Determine the (X, Y) coordinate at the center of the cell enclosing the given text.  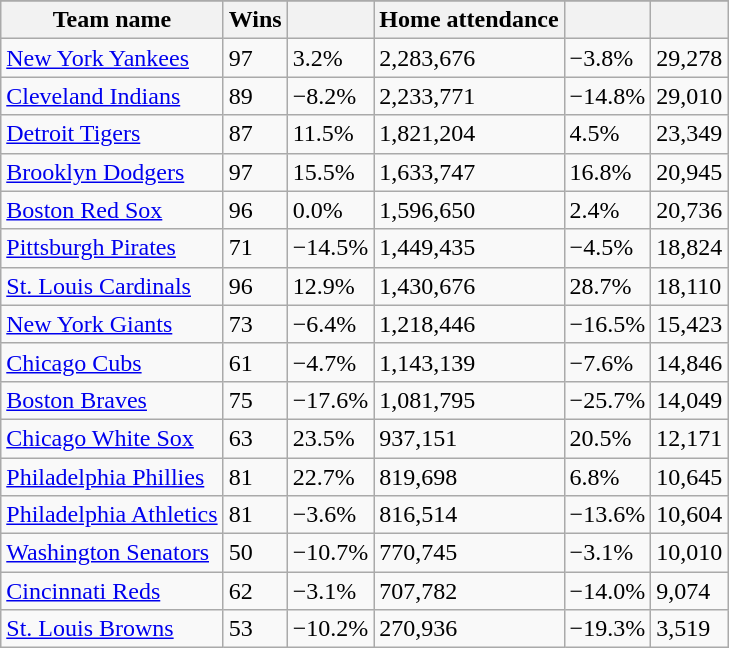
71 (255, 248)
Washington Senators (112, 553)
707,782 (469, 591)
−17.6% (330, 400)
11.5% (330, 134)
Philadelphia Athletics (112, 515)
−16.5% (608, 324)
−6.4% (330, 324)
−7.6% (608, 362)
−4.7% (330, 362)
1,143,139 (469, 362)
3,519 (690, 629)
−4.5% (608, 248)
89 (255, 96)
1,218,446 (469, 324)
2,233,771 (469, 96)
4.5% (608, 134)
New York Yankees (112, 58)
20,736 (690, 210)
−25.7% (608, 400)
New York Giants (112, 324)
1,596,650 (469, 210)
−14.5% (330, 248)
22.7% (330, 477)
819,698 (469, 477)
−19.3% (608, 629)
28.7% (608, 286)
Cincinnati Reds (112, 591)
0.0% (330, 210)
Pittsburgh Pirates (112, 248)
−10.7% (330, 553)
−14.0% (608, 591)
St. Louis Cardinals (112, 286)
Home attendance (469, 20)
Detroit Tigers (112, 134)
1,821,204 (469, 134)
29,278 (690, 58)
Brooklyn Dodgers (112, 172)
53 (255, 629)
23.5% (330, 438)
St. Louis Browns (112, 629)
937,151 (469, 438)
−13.6% (608, 515)
Chicago White Sox (112, 438)
Chicago Cubs (112, 362)
Cleveland Indians (112, 96)
1,633,747 (469, 172)
2.4% (608, 210)
Boston Braves (112, 400)
−8.2% (330, 96)
15,423 (690, 324)
770,745 (469, 553)
23,349 (690, 134)
10,604 (690, 515)
6.8% (608, 477)
18,110 (690, 286)
1,449,435 (469, 248)
12,171 (690, 438)
−3.6% (330, 515)
Wins (255, 20)
50 (255, 553)
29,010 (690, 96)
16.8% (608, 172)
20,945 (690, 172)
14,049 (690, 400)
2,283,676 (469, 58)
15.5% (330, 172)
9,074 (690, 591)
10,645 (690, 477)
Boston Red Sox (112, 210)
12.9% (330, 286)
61 (255, 362)
−14.8% (608, 96)
−3.8% (608, 58)
18,824 (690, 248)
1,430,676 (469, 286)
10,010 (690, 553)
Philadelphia Phillies (112, 477)
3.2% (330, 58)
Team name (112, 20)
816,514 (469, 515)
1,081,795 (469, 400)
75 (255, 400)
62 (255, 591)
14,846 (690, 362)
270,936 (469, 629)
20.5% (608, 438)
87 (255, 134)
73 (255, 324)
−10.2% (330, 629)
63 (255, 438)
